Search for the cell housing the specified text and yield its [x, y] center coordinate. 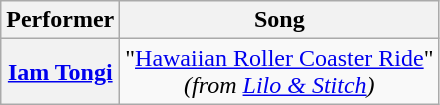
Performer [60, 20]
Iam Tongi [60, 72]
"Hawaiian Roller Coaster Ride"(from Lilo & Stitch) [280, 72]
Song [280, 20]
